From the cell containing the given text, extract its center point as [x, y] coordinate. 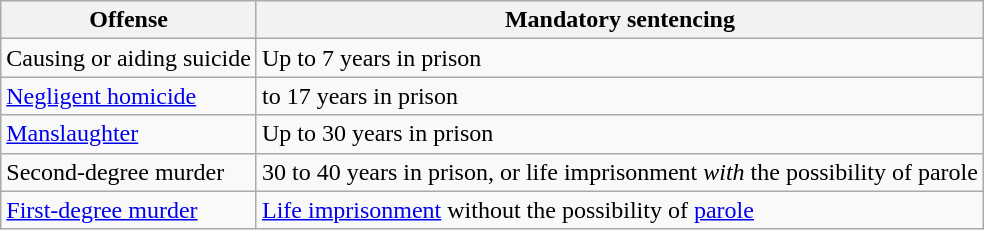
to 17 years in prison [620, 96]
Mandatory sentencing [620, 20]
Up to 7 years in prison [620, 58]
Life imprisonment without the possibility of parole [620, 210]
First-degree murder [129, 210]
Up to 30 years in prison [620, 134]
30 to 40 years in prison, or life imprisonment with the possibility of parole [620, 172]
Causing or aiding suicide [129, 58]
Second-degree murder [129, 172]
Offense [129, 20]
Negligent homicide [129, 96]
Manslaughter [129, 134]
